Detect which cell encompasses the target text, then output its (x, y) center coordinate. 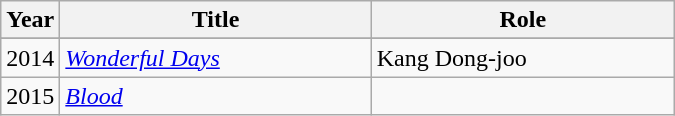
2015 (30, 96)
Year (30, 20)
2014 (30, 58)
Blood (216, 96)
Title (216, 20)
Wonderful Days (216, 58)
Kang Dong-joo (522, 58)
Role (522, 20)
